Search for the cell housing the specified text and yield its [X, Y] center coordinate. 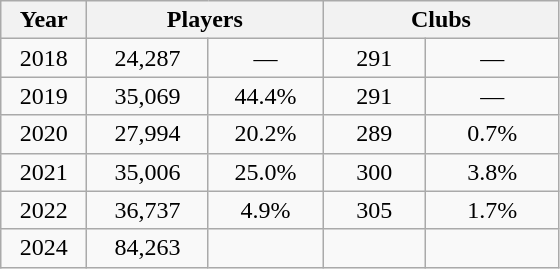
1.7% [492, 210]
Year [44, 20]
4.9% [266, 210]
84,263 [148, 248]
2020 [44, 134]
25.0% [266, 172]
24,287 [148, 58]
289 [374, 134]
3.8% [492, 172]
44.4% [266, 96]
2018 [44, 58]
305 [374, 210]
2019 [44, 96]
35,069 [148, 96]
36,737 [148, 210]
300 [374, 172]
Clubs [441, 20]
2021 [44, 172]
20.2% [266, 134]
2022 [44, 210]
0.7% [492, 134]
2024 [44, 248]
Players [205, 20]
35,006 [148, 172]
27,994 [148, 134]
